Locate the cell with the specified text and output its (X, Y) center coordinate. 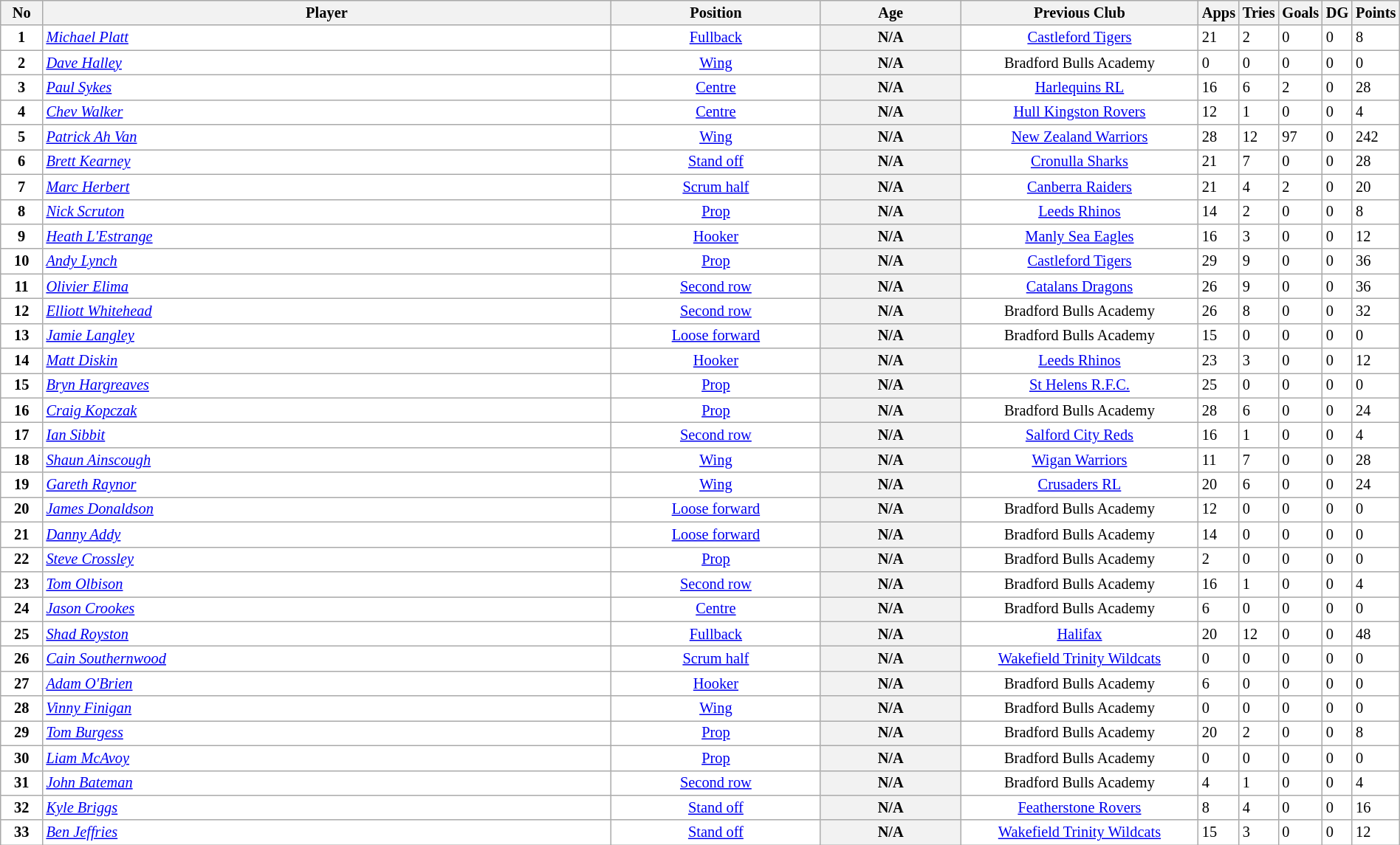
27 (22, 683)
Marc Herbert (327, 187)
Age (891, 13)
Previous Club (1080, 13)
Catalans Dragons (1080, 286)
Craig Kopczak (327, 410)
Matt Diskin (327, 361)
13 (22, 336)
Gareth Raynor (327, 485)
Tom Burgess (327, 733)
Points (1376, 13)
Kyle Briggs (327, 807)
New Zealand Warriors (1080, 137)
Ben Jeffries (327, 832)
Goals (1300, 13)
30 (22, 758)
Tries (1258, 13)
18 (22, 460)
Cronulla Sharks (1080, 162)
22 (22, 559)
242 (1376, 137)
97 (1300, 137)
Andy Lynch (327, 261)
Harlequins RL (1080, 87)
Steve Crossley (327, 559)
31 (22, 783)
DG (1337, 13)
James Donaldson (327, 509)
Dave Halley (327, 63)
Jamie Langley (327, 336)
Shad Royston (327, 634)
Nick Scruton (327, 212)
No (22, 13)
Shaun Ainscough (327, 460)
19 (22, 485)
Liam McAvoy (327, 758)
Position (716, 13)
Crusaders RL (1080, 485)
Patrick Ah Van (327, 137)
Canberra Raiders (1080, 187)
Michael Platt (327, 38)
Chev Walker (327, 112)
Apps (1218, 13)
Halifax (1080, 634)
Bryn Hargreaves (327, 385)
Manly Sea Eagles (1080, 236)
5 (22, 137)
Jason Crookes (327, 609)
Adam O'Brien (327, 683)
Vinny Finigan (327, 708)
Elliott Whitehead (327, 311)
Danny Addy (327, 534)
Wigan Warriors (1080, 460)
Hull Kingston Rovers (1080, 112)
Brett Kearney (327, 162)
Tom Olbison (327, 584)
Paul Sykes (327, 87)
17 (22, 435)
Featherstone Rovers (1080, 807)
Player (327, 13)
Cain Southernwood (327, 658)
Salford City Reds (1080, 435)
33 (22, 832)
St Helens R.F.C. (1080, 385)
Heath L'Estrange (327, 236)
Olivier Elima (327, 286)
10 (22, 261)
48 (1376, 634)
Ian Sibbit (327, 435)
John Bateman (327, 783)
